Capture the cell that displays the provided text and extract its (X, Y) central coordinate. 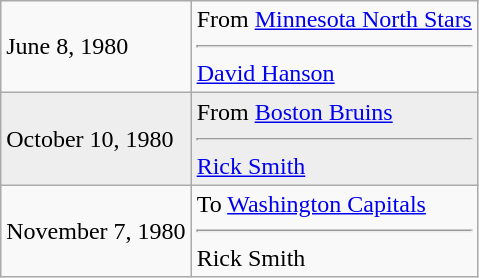
From Boston BruinsRick Smith (334, 139)
From Minnesota North StarsDavid Hanson (334, 47)
To Washington CapitalsRick Smith (334, 231)
June 8, 1980 (96, 47)
November 7, 1980 (96, 231)
October 10, 1980 (96, 139)
